Detect which cell encompasses the target text, then output its [x, y] center coordinate. 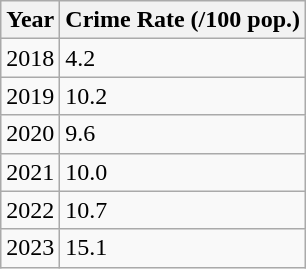
2021 [30, 172]
10.0 [183, 172]
4.2 [183, 58]
Year [30, 20]
2020 [30, 134]
10.7 [183, 210]
2019 [30, 96]
Crime Rate (/100 pop.) [183, 20]
15.1 [183, 248]
2022 [30, 210]
10.2 [183, 96]
9.6 [183, 134]
2023 [30, 248]
2018 [30, 58]
